Locate the cell with the specified text and output its (X, Y) center coordinate. 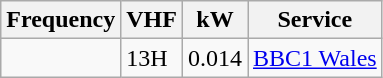
0.014 (214, 58)
BBC1 Wales (316, 58)
Service (316, 20)
VHF (152, 20)
Frequency (61, 20)
13H (152, 58)
kW (214, 20)
